Capture the cell that displays the provided text and extract its [x, y] central coordinate. 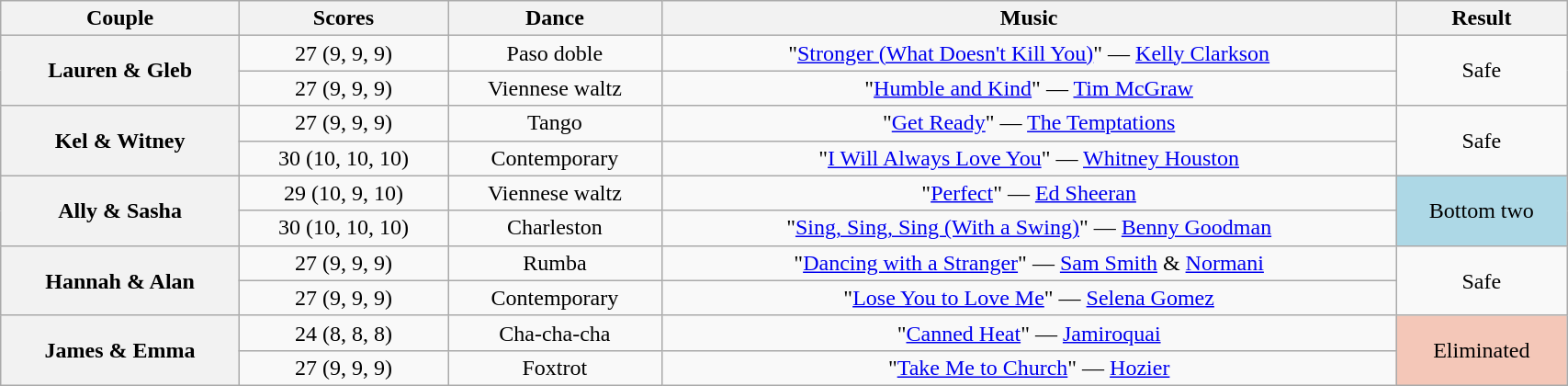
Charleston [555, 228]
Couple [120, 18]
Ally & Sasha [120, 210]
24 (8, 8, 8) [344, 333]
Rumba [555, 263]
Tango [555, 123]
"Get Ready" — The Temptations [1029, 123]
Kel & Witney [120, 141]
"Sing, Sing, Sing (With a Swing)" — Benny Goodman [1029, 228]
29 (10, 9, 10) [344, 193]
"Humble and Kind" — Tim McGraw [1029, 88]
Scores [344, 18]
Lauren & Gleb [120, 71]
Bottom two [1482, 210]
"I Will Always Love You" — Whitney Houston [1029, 158]
"Take Me to Church" — Hozier [1029, 368]
"Perfect" — Ed Sheeran [1029, 193]
Result [1482, 18]
"Stronger (What Doesn't Kill You)" — Kelly Clarkson [1029, 53]
Eliminated [1482, 350]
"Canned Heat" — Jamiroquai [1029, 333]
"Lose You to Love Me" — Selena Gomez [1029, 298]
Cha-cha-cha [555, 333]
"Dancing with a Stranger" — Sam Smith & Normani [1029, 263]
James & Emma [120, 350]
Music [1029, 18]
Paso doble [555, 53]
Foxtrot [555, 368]
Hannah & Alan [120, 280]
Dance [555, 18]
